Pinpoint the cell where the given text exists, returning its (X, Y) midpoint coordinate. 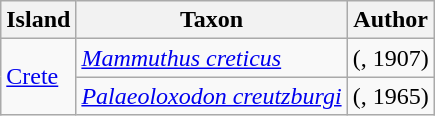
Palaeoloxodon creutzburgi (212, 96)
(, 1965) (390, 96)
Crete (38, 77)
Island (38, 20)
Mammuthus creticus (212, 58)
(, 1907) (390, 58)
Taxon (212, 20)
Author (390, 20)
